Scan for the cell matching the given text and deliver its [X, Y] coordinate at center. 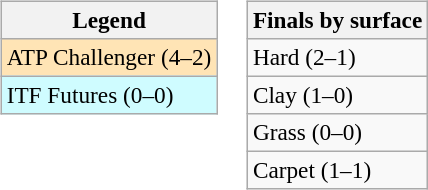
Finals by surface [337, 20]
Clay (1–0) [337, 95]
Carpet (1–1) [337, 171]
Hard (2–1) [337, 57]
ATP Challenger (4–2) [108, 57]
Legend [108, 20]
Grass (0–0) [337, 133]
ITF Futures (0–0) [108, 95]
